Search for the cell housing the specified text and yield its (X, Y) center coordinate. 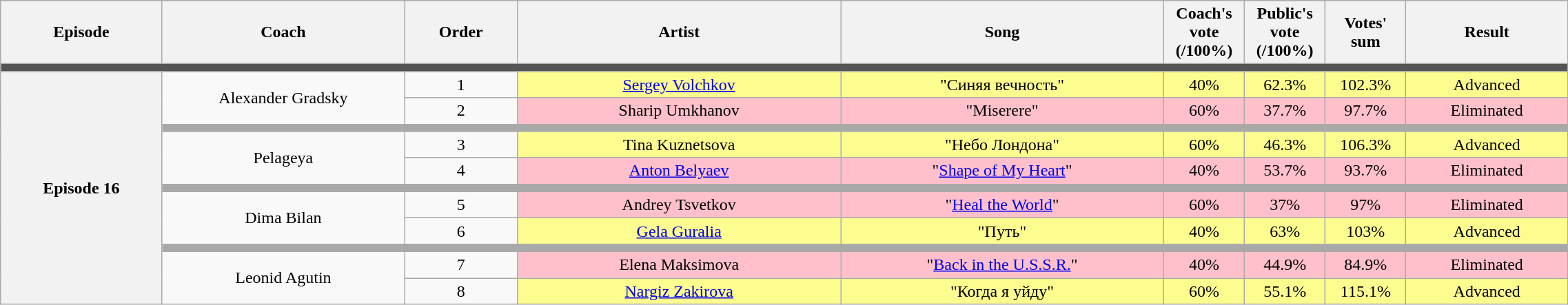
2 (461, 111)
Andrey Tsvetkov (680, 204)
46.3% (1285, 145)
Coach's vote (/100%) (1203, 32)
8 (461, 291)
Votes' sum (1366, 32)
102.3% (1366, 85)
106.3% (1366, 145)
"Небо Лондона" (1002, 145)
37% (1285, 204)
44.9% (1285, 264)
1 (461, 85)
Pelageya (283, 158)
Public's vote (/100%) (1285, 32)
63% (1285, 231)
"Когда я уйду" (1002, 291)
3 (461, 145)
Anton Belyaev (680, 171)
Song (1002, 32)
103% (1366, 231)
Episode 16 (81, 188)
97% (1366, 204)
37.7% (1285, 111)
"Путь" (1002, 231)
6 (461, 231)
Elena Maksimova (680, 264)
4 (461, 171)
Alexander Gradsky (283, 98)
"Heal the World" (1002, 204)
Leonid Agutin (283, 277)
"Синяя вечность" (1002, 85)
"Shape of My Heart" (1002, 171)
Artist (680, 32)
55.1% (1285, 291)
Coach (283, 32)
93.7% (1366, 171)
84.9% (1366, 264)
Episode (81, 32)
62.3% (1285, 85)
5 (461, 204)
"Miserere" (1002, 111)
Sergey Volchkov (680, 85)
Sharip Umkhanov (680, 111)
Nargiz Zakirova (680, 291)
Tina Kuznetsova (680, 145)
115.1% (1366, 291)
Dima Bilan (283, 218)
7 (461, 264)
97.7% (1366, 111)
53.7% (1285, 171)
Order (461, 32)
"Back in the U.S.S.R." (1002, 264)
Result (1487, 32)
Gela Guralia (680, 231)
